Identify which cell holds the provided text, then report its [X, Y] central coordinate. 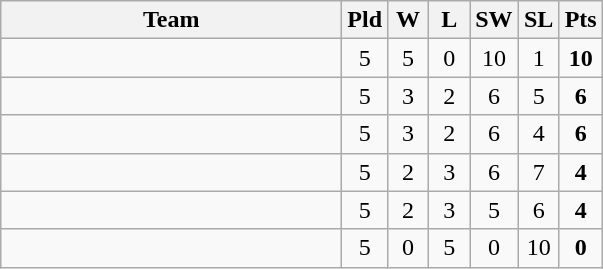
Team [172, 20]
SW [494, 20]
Pld [365, 20]
7 [538, 172]
1 [538, 58]
SL [538, 20]
L [450, 20]
W [408, 20]
Pts [580, 20]
